Detect which cell encompasses the target text, then output its (X, Y) center coordinate. 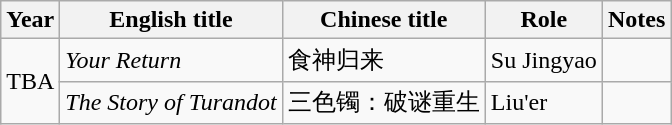
食神归来 (384, 60)
Liu'er (544, 102)
Su Jingyao (544, 60)
Year (30, 20)
Notes (636, 20)
Chinese title (384, 20)
English title (171, 20)
Your Return (171, 60)
三色镯：破谜重生 (384, 102)
The Story of Turandot (171, 102)
Role (544, 20)
TBA (30, 82)
